Search for the cell housing the specified text and yield its [x, y] center coordinate. 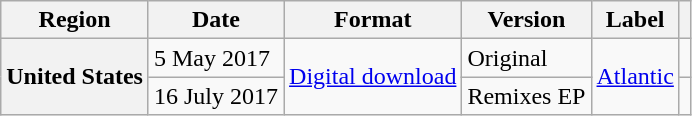
Date [216, 20]
Original [526, 58]
16 July 2017 [216, 96]
Version [526, 20]
Format [373, 20]
Label [635, 20]
5 May 2017 [216, 58]
Region [75, 20]
United States [75, 77]
Remixes EP [526, 96]
Atlantic [635, 77]
Digital download [373, 77]
